Output the [X, Y] coordinate of the center of the cell containing the given text.  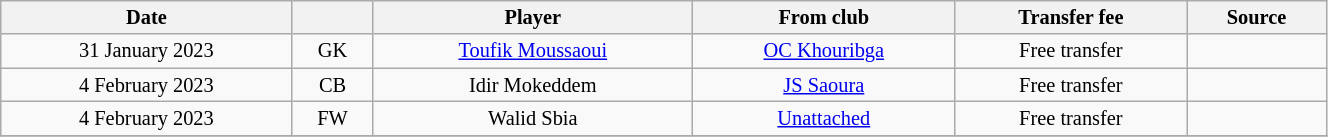
Walid Sbia [532, 118]
From club [824, 17]
Toufik Moussaoui [532, 51]
GK [332, 51]
Transfer fee [1070, 17]
Idir Mokeddem [532, 85]
Player [532, 17]
Date [146, 17]
Source [1257, 17]
CB [332, 85]
FW [332, 118]
JS Saoura [824, 85]
OC Khouribga [824, 51]
31 January 2023 [146, 51]
Unattached [824, 118]
